Return [X, Y] of the center of cell containing provided text 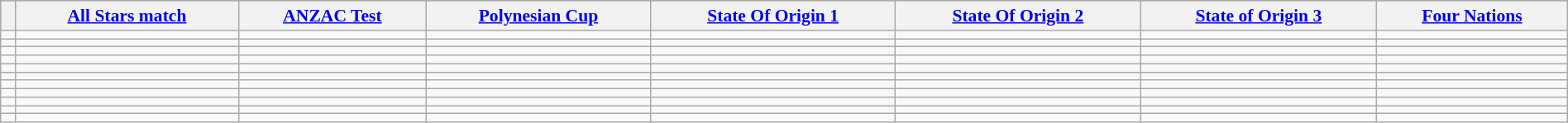
ANZAC Test [332, 16]
Four Nations [1472, 16]
State Of Origin 1 [773, 16]
State Of Origin 2 [1018, 16]
All Stars match [127, 16]
State of Origin 3 [1259, 16]
Polynesian Cup [538, 16]
